From the cell containing the given text, extract its center point as (X, Y) coordinate. 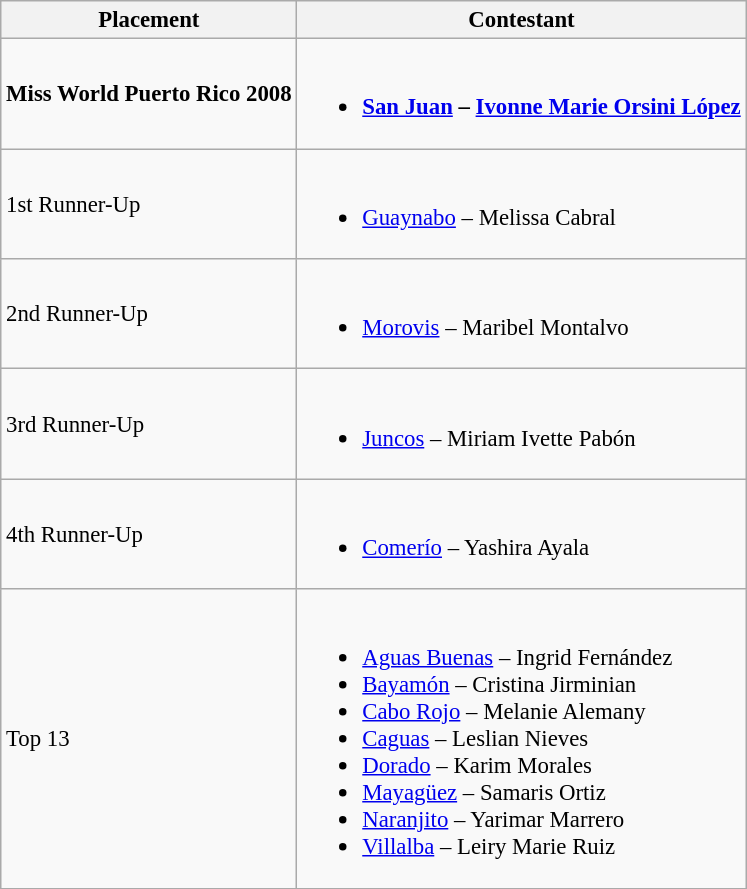
3rd Runner-Up (149, 424)
4th Runner-Up (149, 534)
Juncos – Miriam Ivette Pabón (522, 424)
Contestant (522, 20)
San Juan – Ivonne Marie Orsini López (522, 94)
Top 13 (149, 738)
Guaynabo – Melissa Cabral (522, 204)
Morovis – Maribel Montalvo (522, 314)
Placement (149, 20)
2nd Runner-Up (149, 314)
1st Runner-Up (149, 204)
Comerío – Yashira Ayala (522, 534)
Miss World Puerto Rico 2008 (149, 94)
